Identify which cell holds the provided text, then report its [x, y] central coordinate. 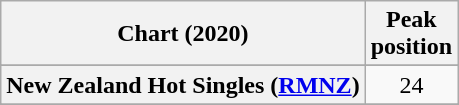
24 [411, 85]
Chart (2020) [183, 34]
Peakposition [411, 34]
New Zealand Hot Singles (RMNZ) [183, 85]
